Find where the given text appears and provide that cell's center as [X, Y] coordinate. 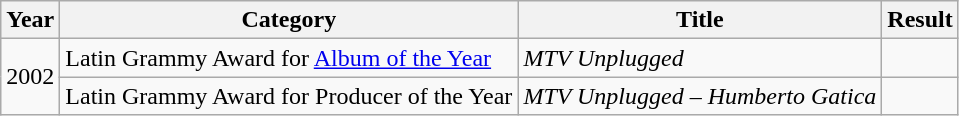
MTV Unplugged [700, 58]
Title [700, 20]
Result [920, 20]
Latin Grammy Award for Producer of the Year [289, 96]
MTV Unplugged – Humberto Gatica [700, 96]
Category [289, 20]
Year [30, 20]
Latin Grammy Award for Album of the Year [289, 58]
2002 [30, 77]
